Identify which cell holds the provided text, then report its [X, Y] central coordinate. 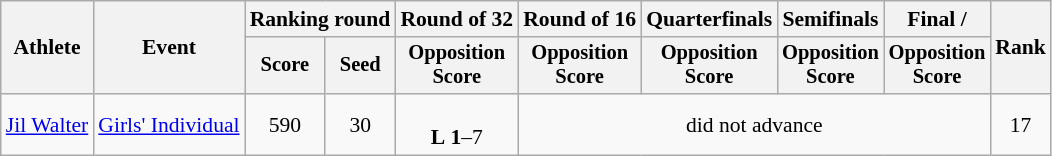
Round of 32 [456, 19]
Final / [938, 19]
Quarterfinals [709, 19]
Round of 16 [580, 19]
Ranking round [320, 19]
Rank [1020, 48]
Event [168, 48]
Semifinals [830, 19]
17 [1020, 124]
Seed [360, 66]
Girls' Individual [168, 124]
Jil Walter [48, 124]
did not advance [754, 124]
30 [360, 124]
L 1–7 [456, 124]
Score [286, 66]
Athlete [48, 48]
590 [286, 124]
